Output the [x, y] coordinate of the center of the cell containing the given text.  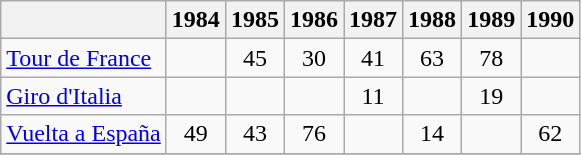
1985 [254, 20]
78 [492, 58]
1989 [492, 20]
1990 [550, 20]
14 [432, 134]
Giro d'Italia [84, 96]
1988 [432, 20]
1986 [314, 20]
Vuelta a España [84, 134]
45 [254, 58]
11 [374, 96]
19 [492, 96]
43 [254, 134]
30 [314, 58]
1984 [196, 20]
Tour de France [84, 58]
62 [550, 134]
41 [374, 58]
49 [196, 134]
76 [314, 134]
1987 [374, 20]
63 [432, 58]
